Output the (x, y) coordinate of the center of the cell containing the given text.  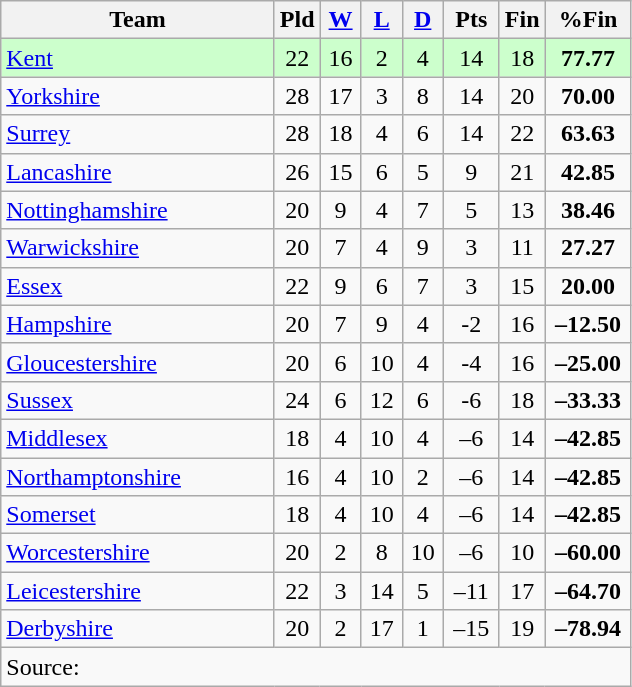
Surrey (138, 134)
Team (138, 20)
–11 (471, 591)
Leicestershire (138, 591)
70.00 (588, 96)
38.46 (588, 210)
–64.70 (588, 591)
Derbyshire (138, 629)
–78.94 (588, 629)
13 (522, 210)
11 (522, 248)
Warwickshire (138, 248)
24 (297, 400)
Nottinghamshire (138, 210)
–25.00 (588, 362)
D (422, 20)
Middlesex (138, 438)
–15 (471, 629)
-6 (471, 400)
Northamptonshire (138, 477)
Sussex (138, 400)
Kent (138, 58)
–60.00 (588, 553)
1 (422, 629)
L (382, 20)
77.77 (588, 58)
–33.33 (588, 400)
-4 (471, 362)
Lancashire (138, 172)
Fin (522, 20)
Pts (471, 20)
Essex (138, 286)
Source: (316, 667)
–12.50 (588, 324)
19 (522, 629)
Hampshire (138, 324)
63.63 (588, 134)
27.27 (588, 248)
12 (382, 400)
20.00 (588, 286)
Pld (297, 20)
W (340, 20)
Yorkshire (138, 96)
-2 (471, 324)
Worcestershire (138, 553)
26 (297, 172)
Somerset (138, 515)
42.85 (588, 172)
21 (522, 172)
Gloucestershire (138, 362)
%Fin (588, 20)
